From the cell containing the given text, extract its center point as (X, Y) coordinate. 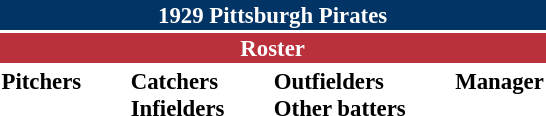
Roster (272, 48)
1929 Pittsburgh Pirates (272, 15)
